Search for the cell housing the specified text and yield its [x, y] center coordinate. 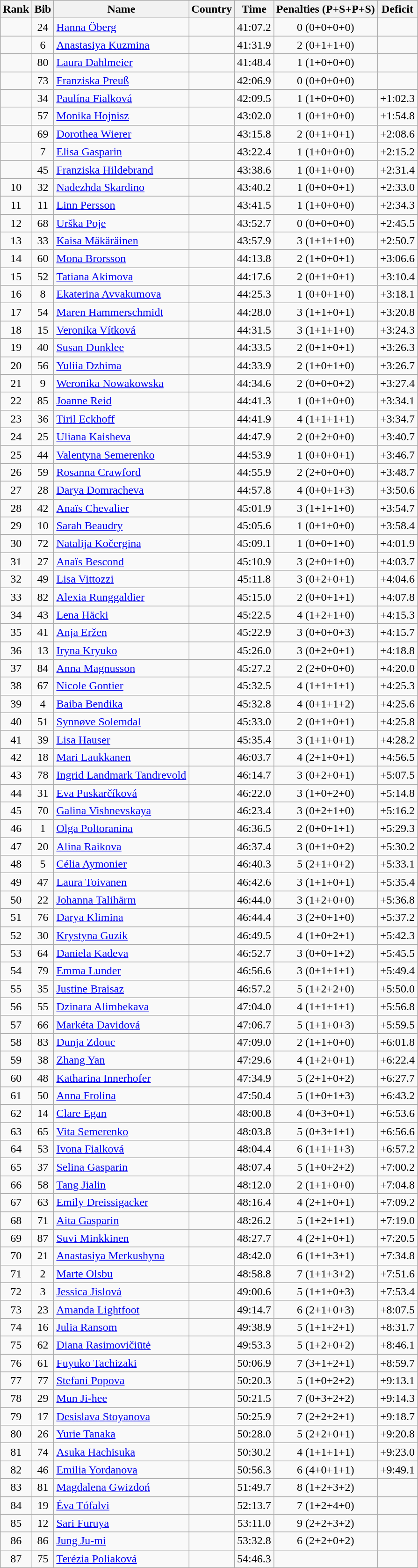
Rank [16, 9]
4 (0+0+1+3) [325, 490]
9 (2+2+3+2) [325, 1523]
44:53.9 [254, 454]
Laura Dahlmeier [122, 63]
49:14.7 [254, 1309]
Laura Toivanen [122, 882]
+3:48.7 [397, 472]
+2:08.6 [397, 134]
45:33.0 [254, 722]
44:28.0 [254, 312]
Yurie Tanaka [122, 1434]
51:49.7 [254, 1488]
+3:34.7 [397, 419]
Tatiana Akimova [122, 277]
53:32.8 [254, 1541]
+3:26.7 [397, 365]
45:15.0 [254, 597]
5 (1+0+1+3) [325, 1096]
Mari Laukkanen [122, 757]
Anaïs Bescond [122, 562]
41:48.4 [254, 63]
+6:43.2 [397, 1096]
48:07.4 [254, 1167]
5 [43, 864]
45:22.5 [254, 615]
4 (1+2+1+0) [325, 615]
Nadezhda Skardino [122, 187]
46:03.7 [254, 757]
46:49.5 [254, 935]
5 (2+2+0+1) [325, 1434]
48:00.8 [254, 1114]
+9:20.8 [397, 1434]
Elisa Gasparin [122, 152]
Mona Brorsson [122, 259]
46:44.0 [254, 900]
+8:59.7 [397, 1363]
6 (1+1+3+1) [325, 1256]
50:06.9 [254, 1363]
2 (1+0+0+1) [325, 259]
4 (1+0+2+1) [325, 935]
47:09.0 [254, 1042]
+1:54.8 [397, 116]
41:31.9 [254, 45]
Anastasiya Merkushyna [122, 1256]
+5:45.5 [397, 953]
45:05.6 [254, 526]
48:42.0 [254, 1256]
Terézia Poliaková [122, 1559]
Paulína Fialková [122, 98]
Justine Braisaz [122, 989]
3 (0+0+1+2) [325, 953]
Zhang Yan [122, 1060]
+4:18.8 [397, 650]
44:47.9 [254, 437]
3 (0+2+1+0) [325, 811]
49:53.3 [254, 1345]
Sarah Beaudry [122, 526]
+4:28.2 [397, 739]
2 [43, 1274]
48:26.2 [254, 1220]
+9:49.1 [397, 1470]
50:30.2 [254, 1452]
+2:33.0 [397, 187]
4 (1+2+0+1) [325, 1060]
Nicole Gontier [122, 686]
+3:10.4 [397, 277]
2 (0+2+0+0) [325, 437]
+6:53.6 [397, 1114]
+4:25.8 [397, 722]
46:56.6 [254, 971]
Eva Puskarčíková [122, 793]
50:21.5 [254, 1399]
47:06.7 [254, 1024]
Sari Furuya [122, 1523]
+7:51.6 [397, 1274]
43:40.2 [254, 187]
47:29.6 [254, 1060]
42:06.9 [254, 80]
2 (0+0+0+2) [325, 383]
+5:56.8 [397, 1006]
44:13.8 [254, 259]
48:27.7 [254, 1238]
+7:34.8 [397, 1256]
Uliana Kaisheva [122, 437]
52:13.7 [254, 1505]
Time [254, 9]
43:22.4 [254, 152]
Synnøve Solemdal [122, 722]
Éva Tófalvi [122, 1505]
50:20.3 [254, 1381]
7 (1+1+3+2) [325, 1274]
3 [43, 1291]
44:17.6 [254, 277]
+5:36.8 [397, 900]
3 (0+1+1+1) [325, 971]
7 [43, 152]
+5:42.3 [397, 935]
Daniela Kadeva [122, 953]
7 (0+3+2+2) [325, 1399]
Deficit [397, 9]
Fuyuko Tachizaki [122, 1363]
48:12.0 [254, 1185]
Asuka Hachisuka [122, 1452]
+4:20.0 [397, 668]
4 (0+3+0+1) [325, 1114]
+6:01.8 [397, 1042]
6 (2+2+0+2) [325, 1541]
+4:25.6 [397, 704]
+4:15.7 [397, 633]
44:25.3 [254, 294]
+4:03.7 [397, 562]
45:11.8 [254, 579]
Selina Gasparin [122, 1167]
6 (1+1+1+3) [325, 1149]
5 (1+1+2+1) [325, 1327]
+2:50.7 [397, 241]
+3:18.1 [397, 294]
6 (2+1+0+3) [325, 1309]
2 (0+1+1+0) [325, 45]
Natalija Kočergina [122, 544]
Célia Aymonier [122, 864]
42:09.5 [254, 98]
Franziska Hildebrand [122, 169]
+3:20.8 [397, 312]
Linn Persson [122, 205]
49:00.6 [254, 1291]
+5:50.0 [397, 989]
Julia Ransom [122, 1327]
Ivona Fialková [122, 1149]
1 [43, 829]
Ingrid Landmark Tandrevold [122, 775]
2 (1+0+1+0) [325, 365]
Dorothea Wierer [122, 134]
44:41.3 [254, 401]
+4:25.3 [397, 686]
43:38.6 [254, 169]
+5:30.2 [397, 846]
Weronika Nowakowska [122, 383]
46:37.4 [254, 846]
6 (4+0+1+1) [325, 1470]
47:50.4 [254, 1096]
3 (1+0+2+0) [325, 793]
Alina Raikova [122, 846]
Anna Frolina [122, 1096]
49:38.9 [254, 1327]
5 (1+2+0+2) [325, 1345]
3 (0+0+0+3) [325, 633]
Marte Olsbu [122, 1274]
45:32.5 [254, 686]
+6:57.2 [397, 1149]
+5:16.2 [397, 811]
45:35.4 [254, 739]
+3:34.1 [397, 401]
+9:14.3 [397, 1399]
Darya Domracheva [122, 490]
44:34.6 [254, 383]
Hanna Öberg [122, 27]
Tang Jialin [122, 1185]
+3:27.4 [397, 383]
Emily Dreissigacker [122, 1203]
46:57.2 [254, 989]
Darya Klimina [122, 918]
Katharina Innerhofer [122, 1078]
Franziska Preuß [122, 80]
46:44.4 [254, 918]
44:33.5 [254, 348]
Olga Poltoranina [122, 829]
43:15.8 [254, 134]
+4:15.3 [397, 615]
Anaïs Chevalier [122, 508]
Clare Egan [122, 1114]
+3:26.3 [397, 348]
Jung Ju-mi [122, 1541]
+9:18.7 [397, 1416]
43:57.9 [254, 241]
Baiba Bendika [122, 704]
+7:04.8 [397, 1185]
9 [43, 383]
+5:49.4 [397, 971]
+8:31.7 [397, 1327]
+2:15.2 [397, 152]
+2:45.5 [397, 223]
+9:13.1 [397, 1381]
Emma Lunder [122, 971]
Mun Ji-hee [122, 1399]
+6:56.6 [397, 1131]
Yuliia Dzhima [122, 365]
Susan Dunklee [122, 348]
+6:27.7 [397, 1078]
45:01.9 [254, 508]
+4:07.8 [397, 597]
Krystyna Guzik [122, 935]
7 (2+2+2+1) [325, 1416]
48:16.4 [254, 1203]
44:57.8 [254, 490]
+5:37.2 [397, 918]
Markéta Davidová [122, 1024]
46:42.6 [254, 882]
45:09.1 [254, 544]
Lena Häcki [122, 615]
+2:34.3 [397, 205]
46:36.5 [254, 829]
43:52.7 [254, 223]
50:28.0 [254, 1434]
Aita Gasparin [122, 1220]
Desislava Stoyanova [122, 1416]
48:04.4 [254, 1149]
Tiril Eckhoff [122, 419]
+5:33.1 [397, 864]
+3:40.7 [397, 437]
Anna Magnusson [122, 668]
46:14.7 [254, 775]
+5:35.4 [397, 882]
3 (1+2+0+0) [325, 900]
46:22.0 [254, 793]
+4:04.6 [397, 579]
45:22.9 [254, 633]
46:23.4 [254, 811]
Anja Eržen [122, 633]
Magdalena Gwizdoń [122, 1488]
45:27.2 [254, 668]
Kaisa Mäkäräinen [122, 241]
Joanne Reid [122, 401]
+3:06.6 [397, 259]
+9:23.0 [397, 1452]
Maren Hammerschmidt [122, 312]
43:41.5 [254, 205]
Urška Poje [122, 223]
Dzinara Alimbekava [122, 1006]
+7:09.2 [397, 1203]
3 (0+1+0+2) [325, 846]
53:11.0 [254, 1523]
47:04.0 [254, 1006]
Valentyna Semerenko [122, 454]
47:34.9 [254, 1078]
Veronika Vítková [122, 330]
+7:53.4 [397, 1291]
Ekaterina Avvakumova [122, 294]
41:07.2 [254, 27]
+3:54.7 [397, 508]
+3:50.6 [397, 490]
+7:20.5 [397, 1238]
7 (3+1+2+1) [325, 1363]
+7:00.2 [397, 1167]
Vita Semerenko [122, 1131]
45:26.0 [254, 650]
54:46.3 [254, 1559]
4 [43, 704]
Suvi Minkkinen [122, 1238]
Amanda Lightfoot [122, 1309]
48:03.8 [254, 1131]
43:02.0 [254, 116]
Johanna Talihärm [122, 900]
Lisa Vittozzi [122, 579]
Anastasiya Kuzmina [122, 45]
44:33.9 [254, 365]
+4:01.9 [397, 544]
+5:29.3 [397, 829]
Jessica Jislová [122, 1291]
Galina Vishnevskaya [122, 811]
Alexia Runggaldier [122, 597]
44:41.9 [254, 419]
46:52.7 [254, 953]
+3:46.7 [397, 454]
Iryna Kryuko [122, 650]
Emilia Yordanova [122, 1470]
Name [122, 9]
Dunja Zdouc [122, 1042]
+3:58.4 [397, 526]
+5:14.8 [397, 793]
Lisa Hauser [122, 739]
8 (1+2+3+2) [325, 1488]
+4:56.5 [397, 757]
44:31.5 [254, 330]
4 (0+1+1+2) [325, 704]
44:55.9 [254, 472]
48:58.8 [254, 1274]
5 (1+2+2+0) [325, 989]
+5:59.5 [397, 1024]
5 (1+2+1+1) [325, 1220]
+8:07.5 [397, 1309]
+7:19.0 [397, 1220]
Monika Hojnisz [122, 116]
8 [43, 294]
Bib [43, 9]
45:32.8 [254, 704]
+1:02.3 [397, 98]
7 (1+2+4+0) [325, 1505]
+8:46.1 [397, 1345]
+2:31.4 [397, 169]
50:56.3 [254, 1470]
46:40.3 [254, 864]
Stefani Popova [122, 1381]
Rosanna Crawford [122, 472]
45:10.9 [254, 562]
Penalties (P+S+P+S) [325, 9]
Diana Rasimovičiūtė [122, 1345]
+6:22.4 [397, 1060]
+5:07.5 [397, 775]
Country [212, 9]
+3:24.3 [397, 330]
50:25.9 [254, 1416]
6 [43, 45]
5 (0+3+1+1) [325, 1131]
